Determine the [x, y] coordinate at the center of the cell enclosing the given text.  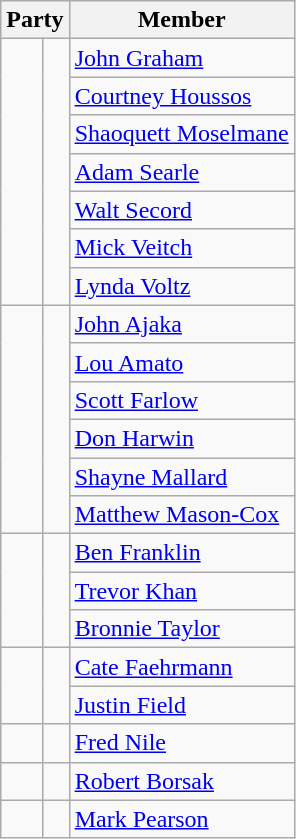
Courtney Houssos [182, 96]
Shayne Mallard [182, 477]
Lou Amato [182, 362]
Robert Borsak [182, 781]
John Graham [182, 58]
Member [182, 20]
Justin Field [182, 705]
Lynda Voltz [182, 286]
Walt Secord [182, 210]
Don Harwin [182, 438]
Mark Pearson [182, 819]
Cate Faehrmann [182, 667]
Shaoquett Moselmane [182, 134]
Trevor Khan [182, 591]
Bronnie Taylor [182, 629]
Matthew Mason-Cox [182, 515]
Adam Searle [182, 172]
Party [35, 20]
Fred Nile [182, 743]
John Ajaka [182, 324]
Ben Franklin [182, 553]
Scott Farlow [182, 400]
Mick Veitch [182, 248]
